Detect which cell encompasses the target text, then output its (x, y) center coordinate. 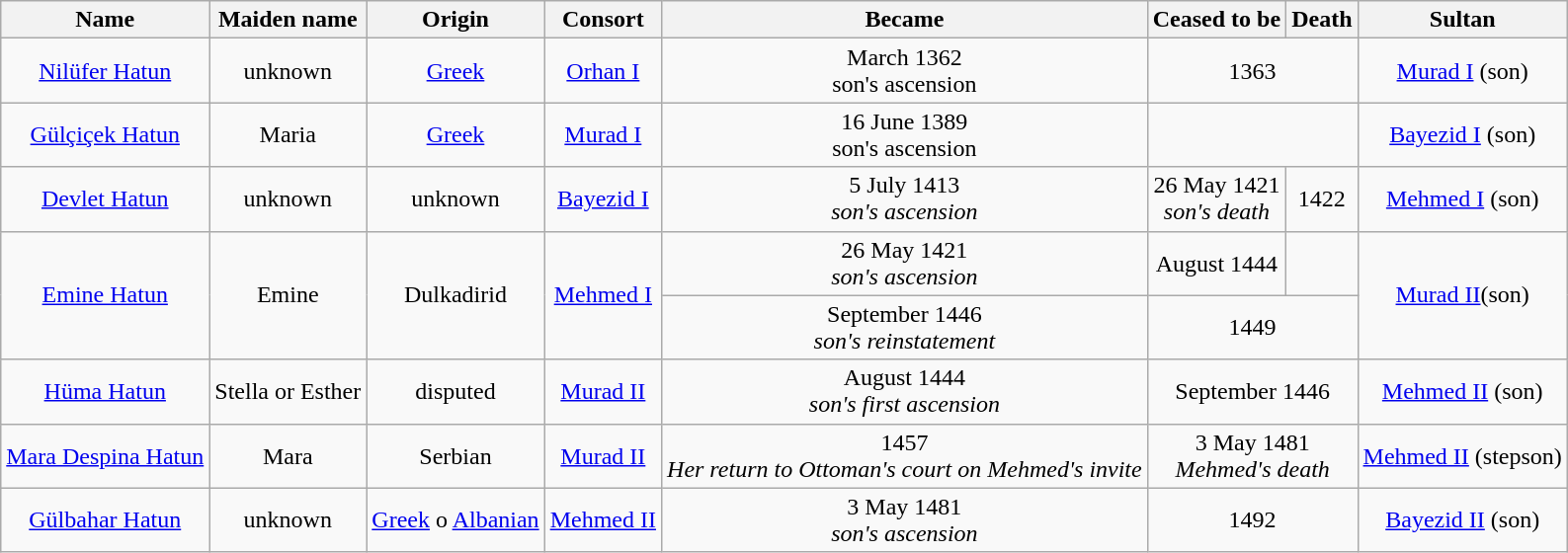
Mehmed II (stepson) (1462, 456)
Gülçiçek Hatun (105, 134)
Dulkadirid (455, 295)
3 May 1481Mehmed's death (1253, 456)
Gülbahar Hatun (105, 519)
Mehmed II (603, 519)
Bayezid I (603, 199)
Devlet Hatun (105, 199)
26 May 1421son's ascension (905, 263)
Mehmed I (son) (1462, 199)
March 1362son's ascension (905, 71)
Bayezid I (son) (1462, 134)
Hüma Hatun (105, 391)
Sultan (1462, 20)
Murad II(son) (1462, 295)
1363 (1253, 71)
26 May 1421son's death (1216, 199)
September 1446 (1253, 391)
Name (105, 20)
1422 (1322, 199)
Origin (455, 20)
16 June 1389son's ascension (905, 134)
disputed (455, 391)
Bayezid II (son) (1462, 519)
Became (905, 20)
Consort (603, 20)
1449 (1253, 328)
5 July 1413son's ascension (905, 199)
Death (1322, 20)
Nilüfer Hatun (105, 71)
Maiden name (289, 20)
Mara (289, 456)
Mehmed I (603, 295)
3 May 1481son's ascension (905, 519)
August 1444 (1216, 263)
1457Her return to Ottoman's court on Mehmed's invite (905, 456)
Ceased to be (1216, 20)
Orhan I (603, 71)
August 1444son's first ascension (905, 391)
Stella or Esther (289, 391)
1492 (1253, 519)
Greek o Albanian (455, 519)
Serbian (455, 456)
September 1446son's reinstatement (905, 328)
Mehmed II (son) (1462, 391)
Murad I (603, 134)
Emine (289, 295)
Mara Despina Hatun (105, 456)
Murad I (son) (1462, 71)
Emine Hatun (105, 295)
Maria (289, 134)
